Detect which cell encompasses the target text, then output its (X, Y) center coordinate. 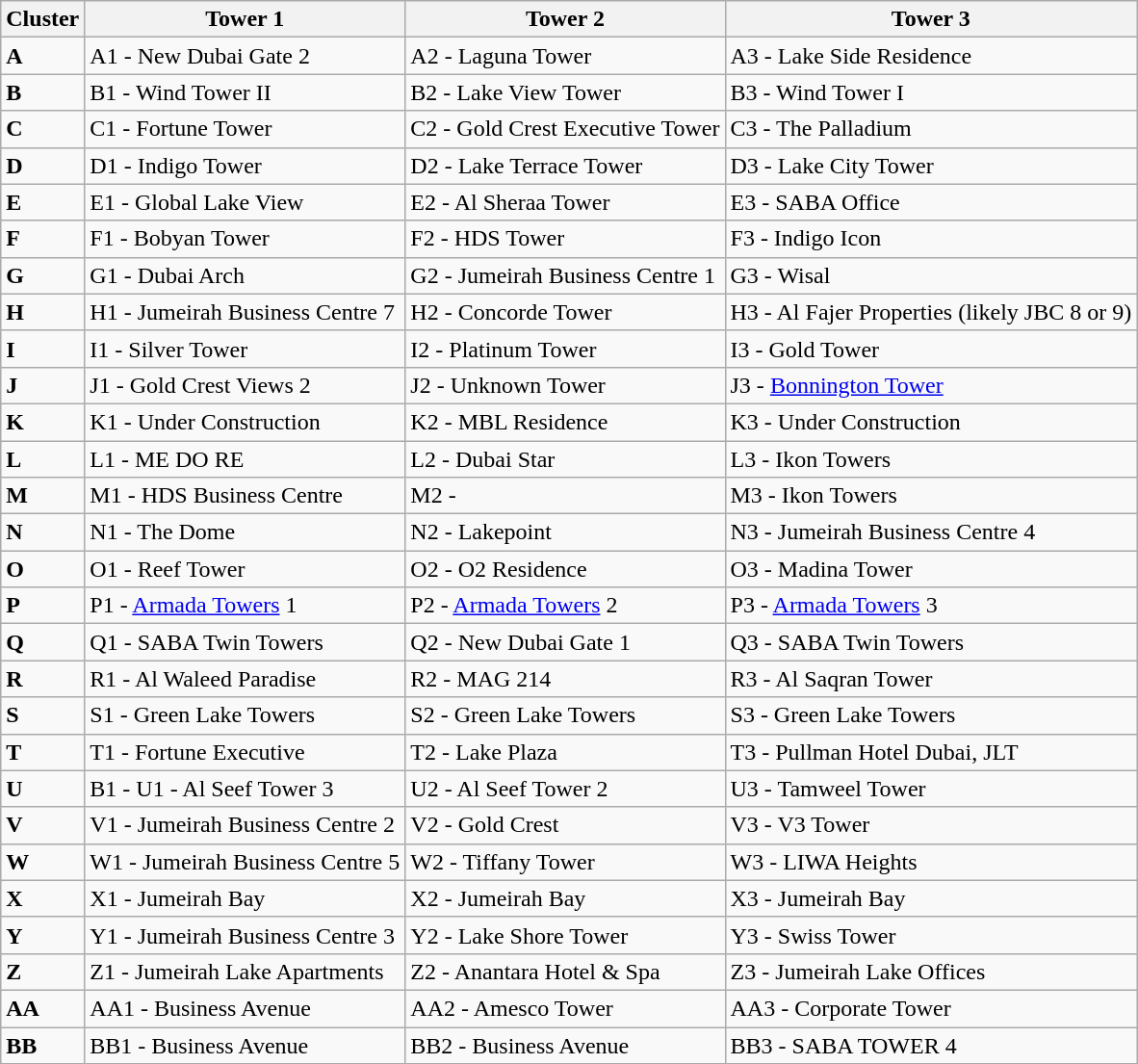
C2 - Gold Crest Executive Tower (565, 129)
H1 - Jumeirah Business Centre 7 (245, 312)
Y (42, 935)
W2 - Tiffany Tower (565, 862)
BB2 - Business Avenue (565, 1045)
Z1 - Jumeirah Lake Apartments (245, 972)
Tower 1 (245, 19)
X3 - Jumeirah Bay (931, 898)
P2 - Armada Towers 2 (565, 606)
L (42, 459)
W (42, 862)
K1 - Under Construction (245, 422)
O2 - O2 Residence (565, 569)
Y1 - Jumeirah Business Centre 3 (245, 935)
M (42, 496)
S (42, 715)
N1 - The Dome (245, 532)
Y2 - Lake Shore Tower (565, 935)
N (42, 532)
G1 - Dubai Arch (245, 275)
C1 - Fortune Tower (245, 129)
N2 - Lakepoint (565, 532)
O1 - Reef Tower (245, 569)
W3 - LIWA Heights (931, 862)
C3 - The Palladium (931, 129)
T1 - Fortune Executive (245, 752)
I3 - Gold Tower (931, 349)
BB1 - Business Avenue (245, 1045)
J2 - Unknown Tower (565, 385)
F1 - Bobyan Tower (245, 239)
K2 - MBL Residence (565, 422)
R2 - MAG 214 (565, 679)
Tower 3 (931, 19)
U3 - Tamweel Tower (931, 789)
Z (42, 972)
D3 - Lake City Tower (931, 166)
R (42, 679)
B2 - Lake View Tower (565, 92)
U (42, 789)
BB (42, 1045)
G3 - Wisal (931, 275)
H3 - Al Fajer Properties (likely JBC 8 or 9) (931, 312)
Q3 - SABA Twin Towers (931, 642)
AA (42, 1008)
F3 - Indigo Icon (931, 239)
Y3 - Swiss Tower (931, 935)
B1 - U1 - Al Seef Tower 3 (245, 789)
AA2 - Amesco Tower (565, 1008)
J3 - Bonnington Tower (931, 385)
L2 - Dubai Star (565, 459)
AA3 - Corporate Tower (931, 1008)
E1 - Global Lake View (245, 202)
F (42, 239)
C (42, 129)
L1 - ME DO RE (245, 459)
A (42, 56)
Q (42, 642)
M2 - (565, 496)
V3 - V3 Tower (931, 825)
I (42, 349)
O (42, 569)
J (42, 385)
K3 - Under Construction (931, 422)
R1 - Al Waleed Paradise (245, 679)
I2 - Platinum Tower (565, 349)
B1 - Wind Tower II (245, 92)
P1 - Armada Towers 1 (245, 606)
Q1 - SABA Twin Towers (245, 642)
S3 - Green Lake Towers (931, 715)
B (42, 92)
BB3 - SABA TOWER 4 (931, 1045)
E2 - Al Sheraa Tower (565, 202)
E3 - SABA Office (931, 202)
K (42, 422)
Tower 2 (565, 19)
T (42, 752)
X1 - Jumeirah Bay (245, 898)
R3 - Al Saqran Tower (931, 679)
A2 - Laguna Tower (565, 56)
D2 - Lake Terrace Tower (565, 166)
A3 - Lake Side Residence (931, 56)
J1 - Gold Crest Views 2 (245, 385)
Z3 - Jumeirah Lake Offices (931, 972)
I1 - Silver Tower (245, 349)
T2 - Lake Plaza (565, 752)
V1 - Jumeirah Business Centre 2 (245, 825)
L3 - Ikon Towers (931, 459)
H (42, 312)
H2 - Concorde Tower (565, 312)
Z2 - Anantara Hotel & Spa (565, 972)
Q2 - New Dubai Gate 1 (565, 642)
E (42, 202)
X (42, 898)
Cluster (42, 19)
A1 - New Dubai Gate 2 (245, 56)
D1 - Indigo Tower (245, 166)
W1 - Jumeirah Business Centre 5 (245, 862)
X2 - Jumeirah Bay (565, 898)
N3 - Jumeirah Business Centre 4 (931, 532)
U2 - Al Seef Tower 2 (565, 789)
AA1 - Business Avenue (245, 1008)
S1 - Green Lake Towers (245, 715)
O3 - Madina Tower (931, 569)
T3 - Pullman Hotel Dubai, JLT (931, 752)
S2 - Green Lake Towers (565, 715)
M3 - Ikon Towers (931, 496)
D (42, 166)
G (42, 275)
P (42, 606)
V2 - Gold Crest (565, 825)
F2 - HDS Tower (565, 239)
M1 - HDS Business Centre (245, 496)
V (42, 825)
G2 - Jumeirah Business Centre 1 (565, 275)
B3 - Wind Tower I (931, 92)
P3 - Armada Towers 3 (931, 606)
